Locate the cell with the specified text and output its [X, Y] center coordinate. 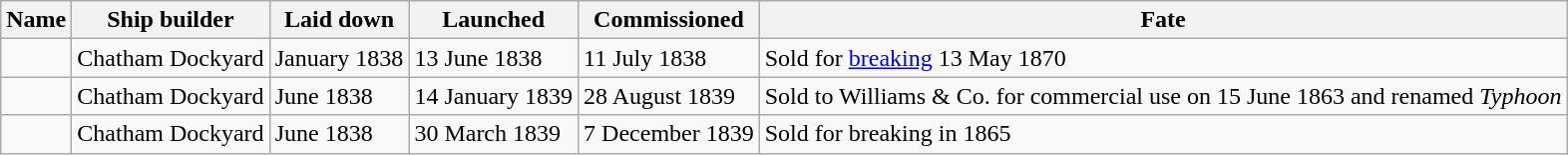
Launched [494, 20]
30 March 1839 [494, 134]
28 August 1839 [669, 96]
Name [36, 20]
14 January 1839 [494, 96]
Fate [1163, 20]
Laid down [339, 20]
Sold for breaking 13 May 1870 [1163, 58]
Sold for breaking in 1865 [1163, 134]
11 July 1838 [669, 58]
Ship builder [171, 20]
7 December 1839 [669, 134]
Sold to Williams & Co. for commercial use on 15 June 1863 and renamed Typhoon [1163, 96]
January 1838 [339, 58]
13 June 1838 [494, 58]
Commissioned [669, 20]
